For the text-containing cell, return its midpoint in [x, y] coordinate format. 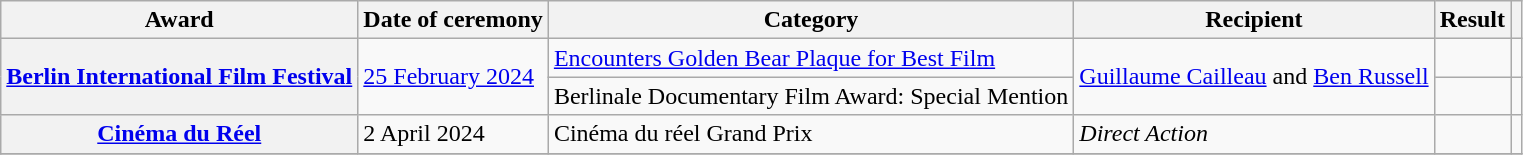
Award [180, 20]
Berlinale Documentary Film Award: Special Mention [810, 96]
2 April 2024 [454, 134]
Direct Action [1254, 134]
Cinéma du réel Grand Prix [810, 134]
Recipient [1254, 20]
Berlin International Film Festival [180, 77]
Result [1472, 20]
Cinéma du Réel [180, 134]
Encounters Golden Bear Plaque for Best Film [810, 58]
25 February 2024 [454, 77]
Guillaume Cailleau and Ben Russell [1254, 77]
Date of ceremony [454, 20]
Category [810, 20]
